Identify which cell holds the provided text, then report its (x, y) central coordinate. 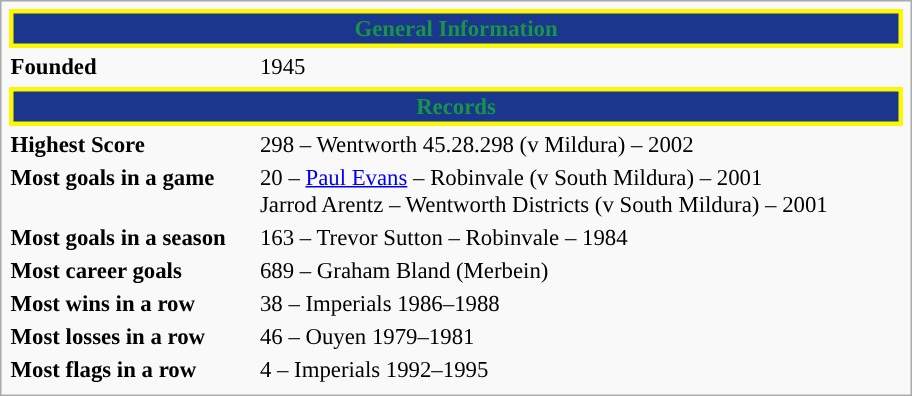
689 – Graham Bland (Merbein) (580, 270)
20 – Paul Evans – Robinvale (v South Mildura) – 2001 Jarrod Arentz – Wentworth Districts (v South Mildura) – 2001 (580, 190)
Records (456, 106)
Most losses in a row (132, 336)
163 – Trevor Sutton – Robinvale – 1984 (580, 237)
298 – Wentworth 45.28.298 (v Mildura) – 2002 (580, 144)
Highest Score (132, 144)
1945 (580, 66)
Most wins in a row (132, 303)
Most career goals (132, 270)
Most flags in a row (132, 369)
Founded (132, 66)
Most goals in a game (132, 190)
38 – Imperials 1986–1988 (580, 303)
46 – Ouyen 1979–1981 (580, 336)
Most goals in a season (132, 237)
4 – Imperials 1992–1995 (580, 369)
General Information (456, 28)
